Output the [x, y] coordinate of the center of the cell containing the given text.  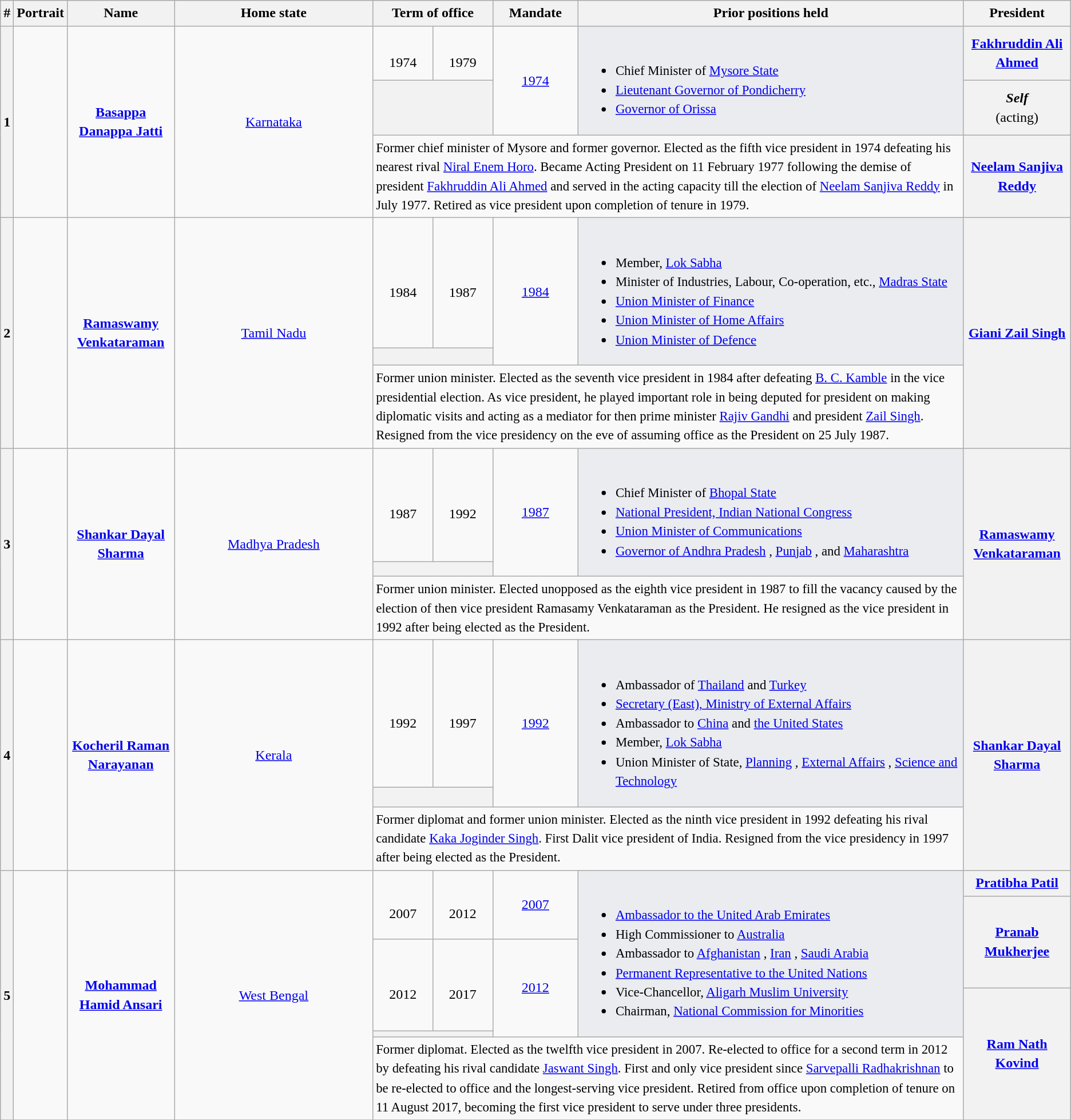
Madhya Pradesh [273, 543]
Mohammad Hamid Ansari [120, 995]
2017 [462, 985]
Prior positions held [771, 14]
1979 [462, 53]
2 [7, 333]
West Bengal [273, 995]
Chief Minister of Mysore State Lieutenant Governor of Pondicherry Governor of Orissa [771, 80]
3 [7, 543]
Mandate [535, 14]
Neelam Sanjiva Reddy [1017, 176]
Portrait [41, 14]
Kocheril Raman Narayanan [120, 755]
Karnataka [273, 121]
Pratibha Patil [1017, 883]
Name [120, 14]
Term of office [433, 14]
Fakhruddin Ali Ahmed [1017, 53]
Self(acting) [1017, 108]
1 [7, 121]
Kerala [273, 755]
5 [7, 995]
Pranab Mukherjee [1017, 942]
4 [7, 755]
Ram Nath Kovind [1017, 1054]
# [7, 14]
1997 [462, 714]
Home state [273, 14]
President [1017, 14]
Basappa Danappa Jatti [120, 121]
Giani Zail Singh [1017, 333]
Tamil Nadu [273, 333]
